Identify which cell holds the provided text, then report its [x, y] central coordinate. 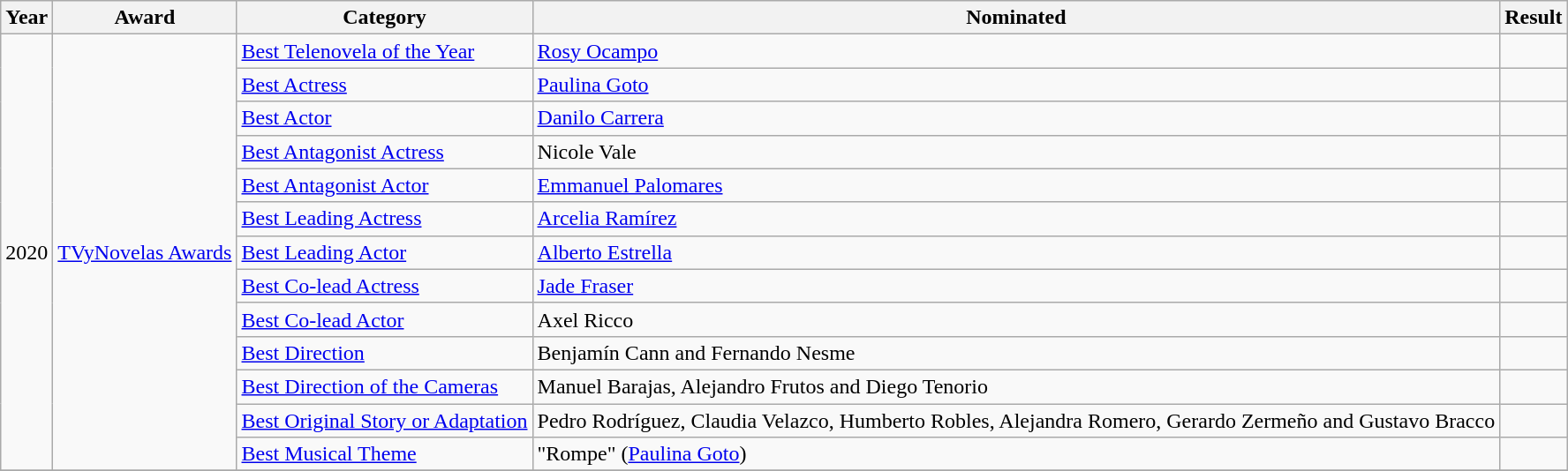
Nicole Vale [1016, 152]
Best Direction of the Cameras [385, 386]
Result [1534, 18]
Best Telenovela of the Year [385, 51]
Best Antagonist Actress [385, 152]
Best Original Story or Adaptation [385, 421]
Arcelia Ramírez [1016, 219]
Best Leading Actress [385, 219]
Emmanuel Palomares [1016, 185]
Danilo Carrera [1016, 118]
Year [26, 18]
Best Direction [385, 353]
Rosy Ocampo [1016, 51]
TVyNovelas Awards [145, 252]
Best Co-lead Actor [385, 319]
Best Musical Theme [385, 454]
Best Co-lead Actress [385, 286]
Jade Fraser [1016, 286]
2020 [26, 252]
Best Actor [385, 118]
Paulina Goto [1016, 85]
Best Leading Actor [385, 252]
Best Antagonist Actor [385, 185]
Best Actress [385, 85]
"Rompe" (Paulina Goto) [1016, 454]
Axel Ricco [1016, 319]
Award [145, 18]
Manuel Barajas, Alejandro Frutos and Diego Tenorio [1016, 386]
Nominated [1016, 18]
Pedro Rodríguez, Claudia Velazco, Humberto Robles, Alejandra Romero, Gerardo Zermeño and Gustavo Bracco [1016, 421]
Category [385, 18]
Alberto Estrella [1016, 252]
Benjamín Cann and Fernando Nesme [1016, 353]
